Pinpoint the cell where the given text exists, returning its (x, y) midpoint coordinate. 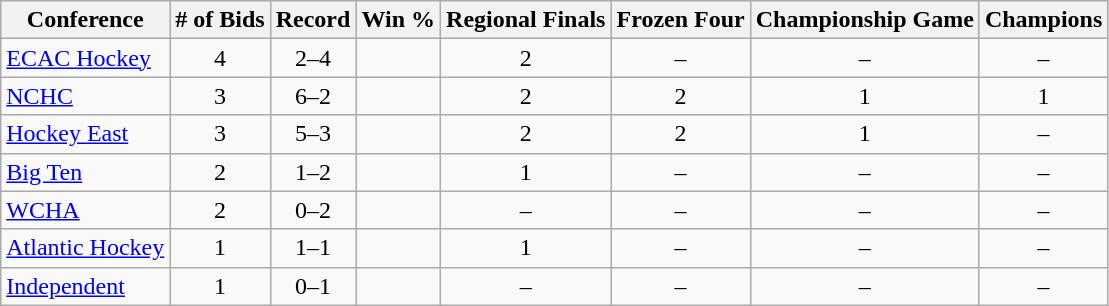
Championship Game (864, 20)
Frozen Four (680, 20)
Atlantic Hockey (86, 248)
5–3 (313, 134)
ECAC Hockey (86, 58)
# of Bids (220, 20)
Conference (86, 20)
Record (313, 20)
Regional Finals (526, 20)
1–1 (313, 248)
0–2 (313, 210)
NCHC (86, 96)
Champions (1043, 20)
4 (220, 58)
1–2 (313, 172)
Independent (86, 286)
0–1 (313, 286)
6–2 (313, 96)
Big Ten (86, 172)
Hockey East (86, 134)
Win % (398, 20)
WCHA (86, 210)
2–4 (313, 58)
